Return [x, y] of the center of cell containing provided text 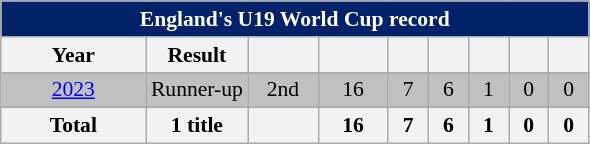
Result [197, 55]
2023 [74, 90]
2nd [283, 90]
Runner-up [197, 90]
Total [74, 126]
1 title [197, 126]
England's U19 World Cup record [295, 19]
Year [74, 55]
